Identify which cell holds the provided text, then report its (x, y) central coordinate. 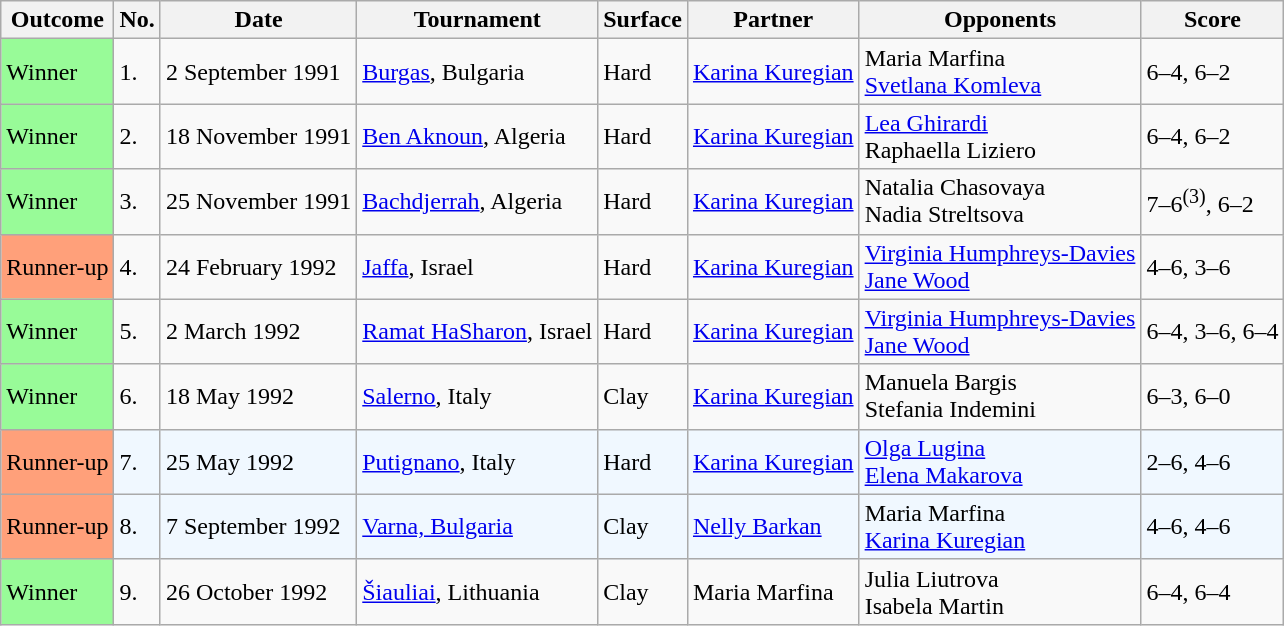
6–4, 6–4 (1212, 592)
2. (137, 136)
6–4, 3–6, 6–4 (1212, 332)
Varna, Bulgaria (478, 526)
2–6, 4–6 (1212, 462)
25 May 1992 (258, 462)
Opponents (1000, 20)
Lea Ghirardi Raphaella Liziero (1000, 136)
3. (137, 202)
No. (137, 20)
Putignano, Italy (478, 462)
1. (137, 72)
Score (1212, 20)
4–6, 4–6 (1212, 526)
4–6, 3–6 (1212, 266)
Date (258, 20)
5. (137, 332)
Jaffa, Israel (478, 266)
2 September 1991 (258, 72)
6. (137, 396)
Manuela Bargis Stefania Indemini (1000, 396)
Maria Marfina Svetlana Komleva (1000, 72)
9. (137, 592)
Partner (773, 20)
Natalia Chasovaya Nadia Streltsova (1000, 202)
24 February 1992 (258, 266)
4. (137, 266)
26 October 1992 (258, 592)
Ramat HaSharon, Israel (478, 332)
18 November 1991 (258, 136)
Bachdjerrah, Algeria (478, 202)
Outcome (58, 20)
Tournament (478, 20)
18 May 1992 (258, 396)
25 November 1991 (258, 202)
2 March 1992 (258, 332)
7–6(3), 6–2 (1212, 202)
Maria Marfina Karina Kuregian (1000, 526)
Ben Aknoun, Algeria (478, 136)
Surface (643, 20)
Julia Liutrova Isabela Martin (1000, 592)
8. (137, 526)
7 September 1992 (258, 526)
7. (137, 462)
Šiauliai, Lithuania (478, 592)
6–3, 6–0 (1212, 396)
Maria Marfina (773, 592)
Salerno, Italy (478, 396)
Burgas, Bulgaria (478, 72)
Nelly Barkan (773, 526)
Olga Lugina Elena Makarova (1000, 462)
